Identify which cell holds the provided text, then report its [x, y] central coordinate. 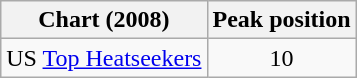
US Top Heatseekers [104, 58]
Peak position [282, 20]
Chart (2008) [104, 20]
10 [282, 58]
